Provide the (x, y) coordinate of the cell's center where the given text is located.  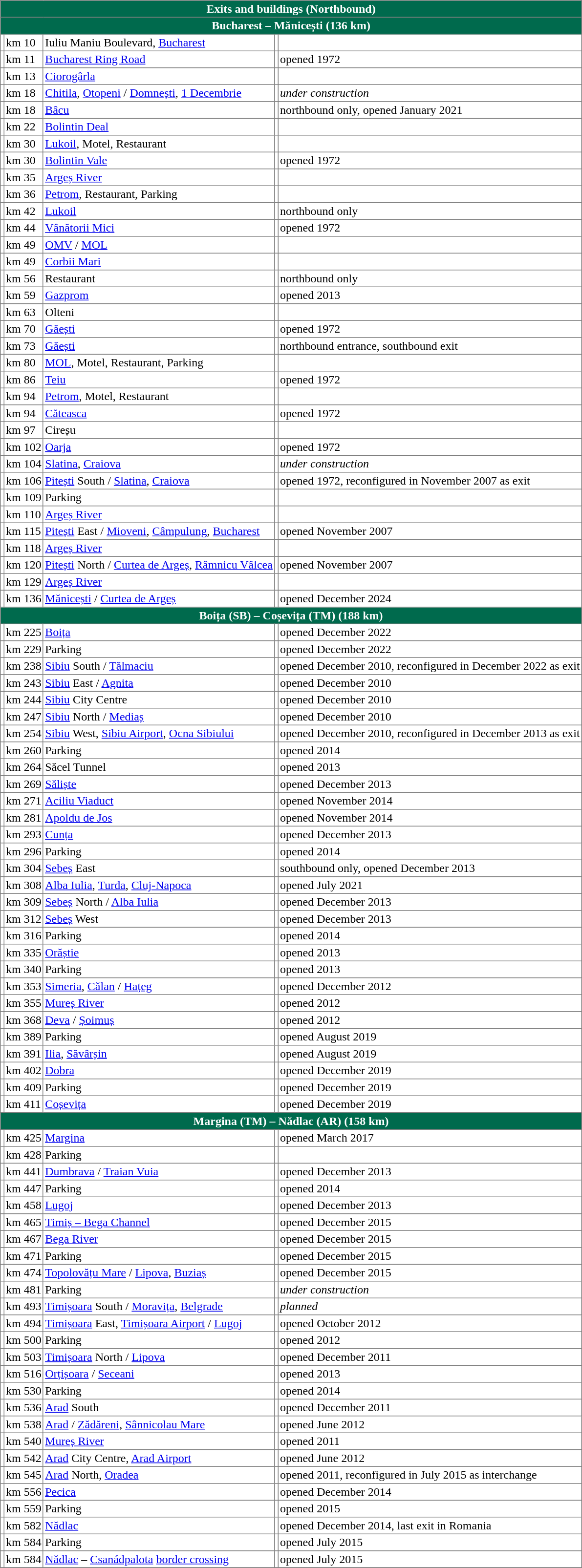
Bolintin Deal (158, 127)
Arad / Zădăreni, Sânnicolau Mare (158, 1424)
Gazprom (158, 295)
Simeria, Călan / Hațeg (158, 986)
Coșevița (158, 1104)
km 238 (23, 666)
km 441 (23, 1171)
OMV / MOL (158, 245)
km 538 (23, 1424)
km 556 (23, 1492)
km 44 (23, 228)
Bucharest – Mănicești (136 km) (291, 25)
km 109 (23, 497)
Petrom, Motel, Restaurant (158, 396)
Sebeș West (158, 919)
km 296 (23, 851)
Dobra (158, 1070)
km 474 (23, 1272)
km 467 (23, 1239)
km 129 (23, 582)
Teiu (158, 380)
km 10 (23, 42)
km 97 (23, 430)
Lukoil, Motel, Restaurant (158, 144)
opened 2011, reconfigured in July 2015 as interchange (430, 1475)
opened July 2021 (430, 885)
Sibiu North / Mediaș (158, 717)
km 56 (23, 278)
km 559 (23, 1508)
Vânătorii Mici (158, 228)
Sibiu South / Tălmaciu (158, 666)
MOL, Motel, Restaurant, Parking (158, 362)
km 536 (23, 1407)
km 225 (23, 632)
opened October 2012 (430, 1323)
km 293 (23, 834)
Arad North, Oradea (158, 1475)
opened December 2010, reconfigured in December 2013 as exit (430, 733)
opened December 2012 (430, 986)
km 13 (23, 76)
km 402 (23, 1070)
Sebeș North / Alba Iulia (158, 902)
km 309 (23, 902)
km 22 (23, 127)
km 70 (23, 329)
km 530 (23, 1391)
Ilia, Săvârșin (158, 1054)
km 582 (23, 1526)
km 80 (23, 362)
opened December 2014, last exit in Romania (430, 1526)
Olteni (158, 312)
km 102 (23, 447)
opened 1972, reconfigured in November 2007 as exit (430, 481)
Iuliu Maniu Boulevard, Bucharest (158, 42)
km 312 (23, 919)
km 316 (23, 935)
Bâcu (158, 110)
Chitila, Otopeni / Domnești, 1 Decembrie (158, 93)
Aciliu Viaduct (158, 801)
km 260 (23, 750)
Ciorogârla (158, 76)
northbound only, opened January 2021 (430, 110)
km 335 (23, 953)
km 409 (23, 1087)
km 120 (23, 565)
Mănicești / Curtea de Argeș (158, 598)
km 425 (23, 1138)
opened December 2024 (430, 598)
Pitești North / Curtea de Argeș, Râmnicu Vâlcea (158, 565)
km 428 (23, 1155)
km 368 (23, 1020)
Corbii Mari (158, 261)
Pitești East / Mioveni, Câmpulung, Bucharest (158, 531)
km 353 (23, 986)
km 269 (23, 784)
km 500 (23, 1340)
Bega River (158, 1239)
km 244 (23, 699)
Oarja (158, 447)
km 118 (23, 548)
Timiș – Bega Channel (158, 1222)
Alba Iulia, Turda, Cluj-Napoca (158, 885)
Sebeș East (158, 868)
km 540 (23, 1441)
km 247 (23, 717)
Cunța (158, 834)
km 115 (23, 531)
km 304 (23, 868)
km 545 (23, 1475)
km 104 (23, 464)
km 411 (23, 1104)
km 447 (23, 1188)
Sibiu East / Agnita (158, 683)
km 340 (23, 969)
Timișoara East, Timișoara Airport / Lugoj (158, 1323)
Sibiu City Centre (158, 699)
Boița (158, 632)
km 355 (23, 1003)
Slatina, Craiova (158, 464)
opened 2015 (430, 1508)
km 59 (23, 295)
Margina (158, 1138)
Arad City Centre, Arad Airport (158, 1458)
km 36 (23, 194)
opened December 2014 (430, 1492)
km 494 (23, 1323)
km 481 (23, 1290)
km 35 (23, 177)
Cireșu (158, 430)
km 503 (23, 1357)
Nădlac (158, 1526)
km 229 (23, 649)
Deva / Șoimuș (158, 1020)
km 243 (23, 683)
Sibiu West, Sibiu Airport, Ocna Sibiului (158, 733)
Pecica (158, 1492)
Timișoara North / Lipova (158, 1357)
Apoldu de Jos (158, 818)
Orăștie (158, 953)
opened December 2010, reconfigured in December 2022 as exit (430, 666)
Topolovățu Mare / Lipova, Buziaș (158, 1272)
Restaurant (158, 278)
southbound only, opened December 2013 (430, 868)
km 73 (23, 346)
opened March 2017 (430, 1138)
planned (430, 1306)
Petrom, Restaurant, Parking (158, 194)
km 281 (23, 818)
Căteasca (158, 413)
northbound entrance, southbound exit (430, 346)
Pitești South / Slatina, Craiova (158, 481)
km 271 (23, 801)
km 136 (23, 598)
Lugoj (158, 1205)
Exits and buildings (Northbound) (291, 9)
Boița (SB) – Coșevița (TM) (188 km) (291, 615)
km 465 (23, 1222)
km 106 (23, 481)
km 86 (23, 380)
km 254 (23, 733)
Săcel Tunnel (158, 767)
km 471 (23, 1256)
km 11 (23, 59)
Arad South (158, 1407)
Bucharest Ring Road (158, 59)
km 389 (23, 1037)
km 63 (23, 312)
Timișoara South / Moravița, Belgrade (158, 1306)
Orțișoara / Seceani (158, 1374)
Dumbrava / Traian Vuia (158, 1171)
km 42 (23, 211)
Nădlac – Csanádpalota border crossing (158, 1559)
Margina (TM) – Nădlac (AR) (158 km) (291, 1121)
km 493 (23, 1306)
km 542 (23, 1458)
Lukoil (158, 211)
km 391 (23, 1054)
Bolintin Vale (158, 160)
km 516 (23, 1374)
km 110 (23, 514)
opened 2011 (430, 1441)
km 264 (23, 767)
km 308 (23, 885)
Săliște (158, 784)
km 458 (23, 1205)
